Pinpoint the cell where the given text exists, returning its (x, y) midpoint coordinate. 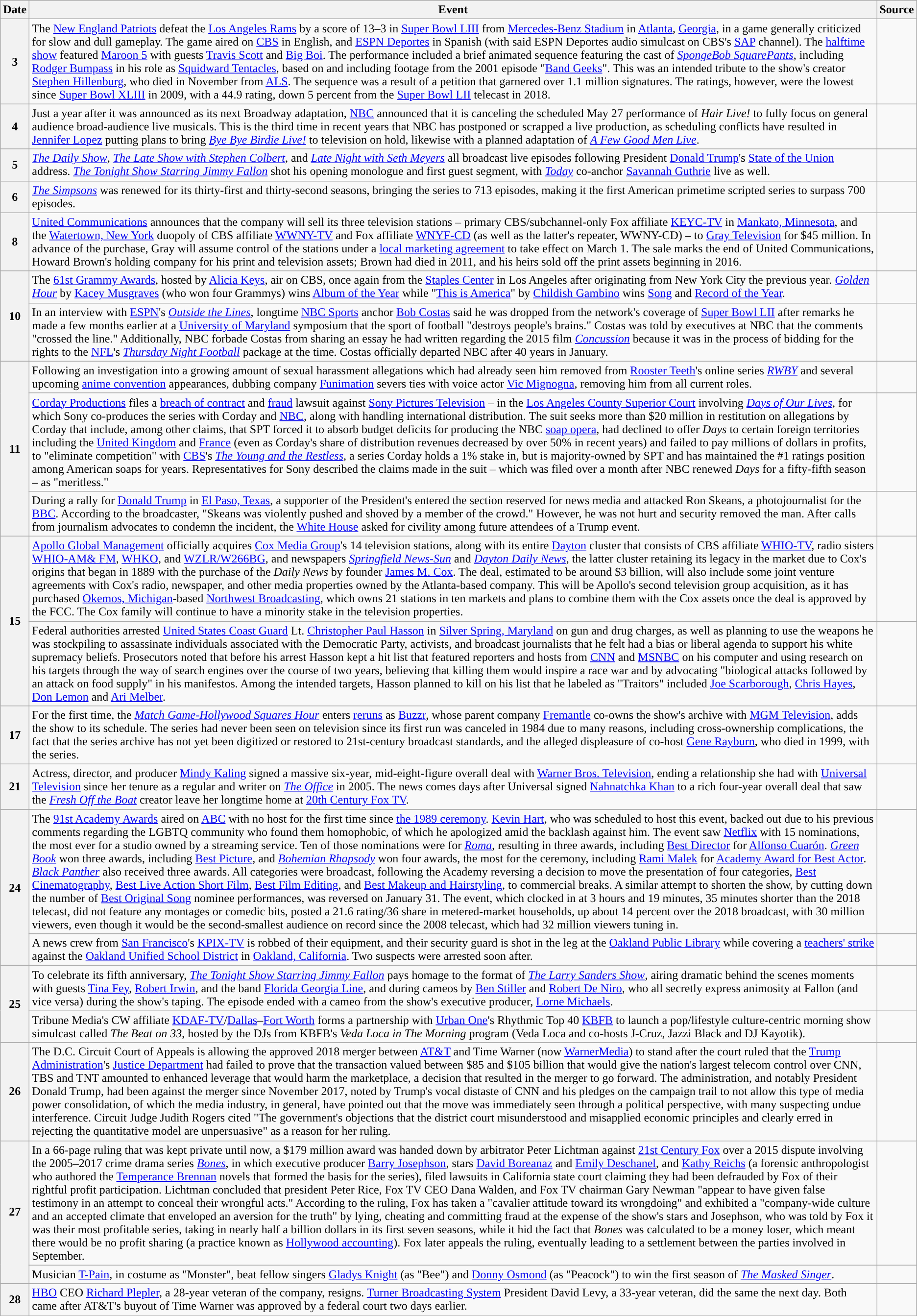
26 (15, 1092)
Event (453, 10)
21 (15, 787)
3 (15, 62)
17 (15, 735)
28 (15, 1299)
8 (15, 242)
6 (15, 197)
4 (15, 126)
27 (15, 1212)
25 (15, 1004)
10 (15, 316)
15 (15, 621)
Date (15, 10)
5 (15, 165)
Source (896, 10)
24 (15, 888)
11 (15, 449)
